Scan for the cell matching the given text and deliver its (X, Y) coordinate at center. 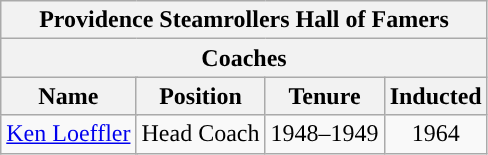
Providence Steamrollers Hall of Famers (244, 20)
Inducted (436, 96)
Name (68, 96)
1964 (436, 134)
Coaches (244, 58)
Head Coach (200, 134)
Ken Loeffler (68, 134)
1948–1949 (324, 134)
Tenure (324, 96)
Position (200, 96)
